Search for the cell housing the specified text and yield its [X, Y] center coordinate. 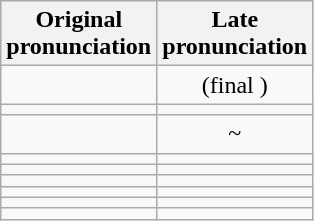
(final ) [235, 85]
Originalpronunciation [79, 34]
~ [235, 134]
Latepronunciation [235, 34]
